Return [x, y] of the center of cell containing provided text 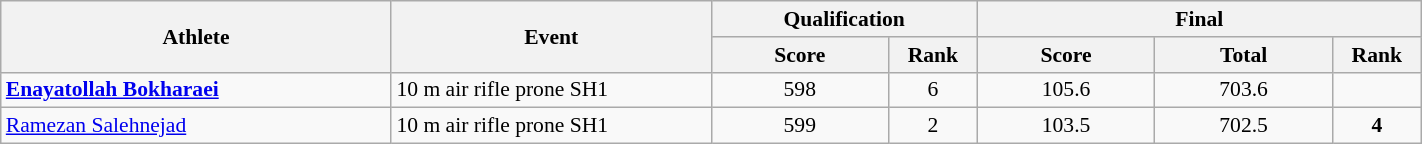
598 [800, 90]
Ramezan Salehnejad [196, 126]
6 [934, 90]
2 [934, 126]
Qualification [844, 19]
702.5 [1244, 126]
103.5 [1066, 126]
4 [1376, 126]
Total [1244, 55]
599 [800, 126]
Athlete [196, 36]
Enayatollah Bokharaei [196, 90]
Final [1199, 19]
105.6 [1066, 90]
Event [551, 36]
703.6 [1244, 90]
